Capture the cell that displays the provided text and extract its [x, y] central coordinate. 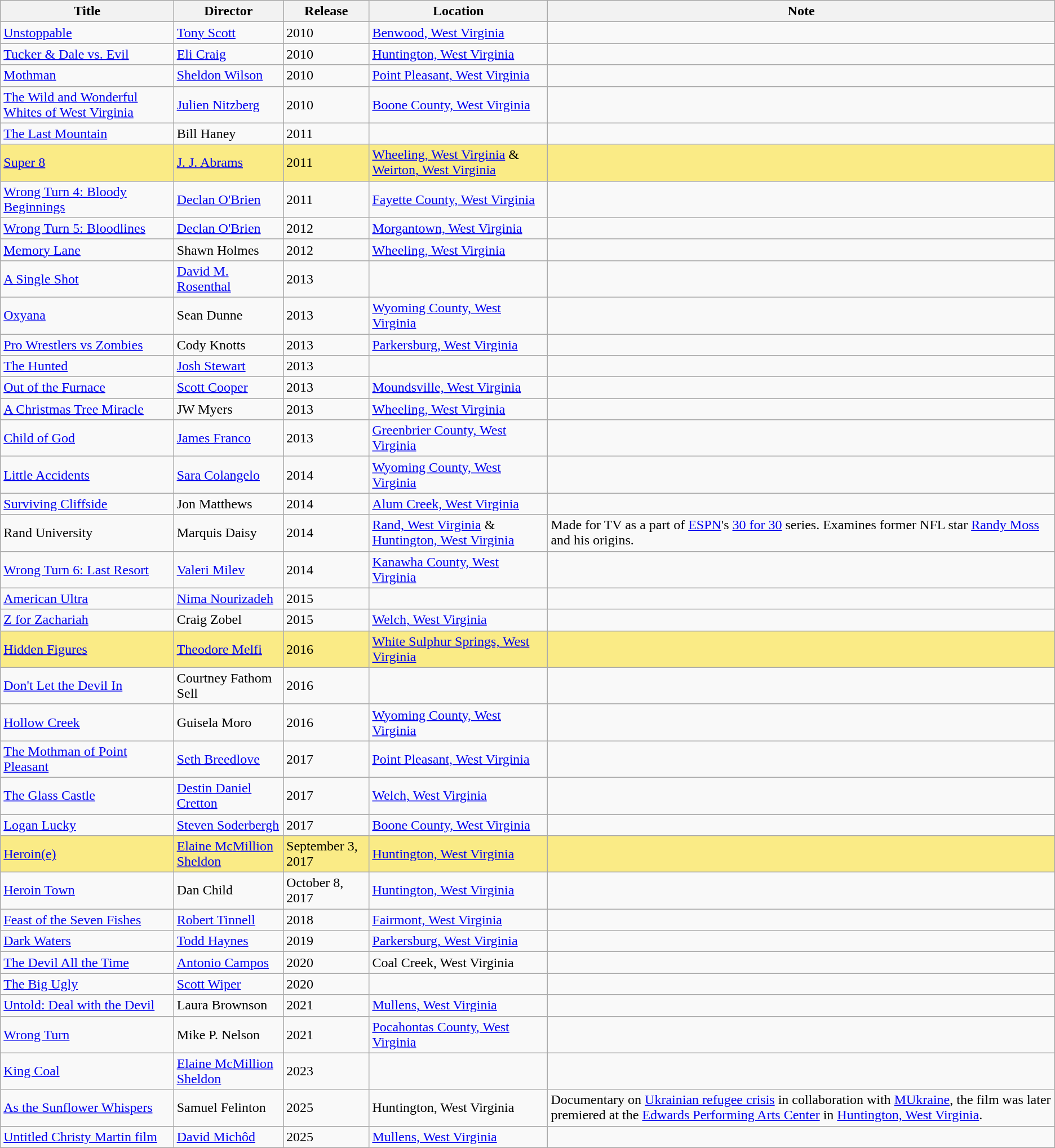
King Coal [87, 1071]
Note [801, 11]
Eli Craig [228, 54]
Oxyana [87, 316]
Seth Breedlove [228, 759]
Robert Tinnell [228, 920]
Tony Scott [228, 33]
Sheldon Wilson [228, 76]
Sara Colangelo [228, 475]
Title [87, 11]
Josh Stewart [228, 366]
David M. Rosenthal [228, 278]
Todd Haynes [228, 941]
The Hunted [87, 366]
Fayette County, West Virginia [459, 200]
Little Accidents [87, 475]
Child of God [87, 438]
Shawn Holmes [228, 250]
Dan Child [228, 890]
Surviving Cliffside [87, 504]
Samuel Felinton [228, 1108]
JW Myers [228, 409]
Wrong Turn 4: Bloody Beginnings [87, 200]
Marquis Daisy [228, 533]
Coal Creek, West Virginia [459, 963]
2023 [326, 1071]
The Big Ugly [87, 984]
September 3, 2017 [326, 854]
Greenbrier County, West Virginia [459, 438]
The Last Mountain [87, 134]
J. J. Abrams [228, 162]
Out of the Furnace [87, 388]
David Michôd [228, 1137]
Craig Zobel [228, 620]
Director [228, 11]
Sean Dunne [228, 316]
Rand, West Virginia & Huntington, West Virginia [459, 533]
Scott Wiper [228, 984]
The Wild and Wonderful Whites of West Virginia [87, 105]
Wrong Turn 5: Bloodlines [87, 228]
Made for TV as a part of ESPN's 30 for 30 series. Examines former NFL star Randy Moss and his origins. [801, 533]
Bill Haney [228, 134]
Theodore Melfi [228, 649]
Super 8 [87, 162]
Pro Wrestlers vs Zombies [87, 344]
Scott Cooper [228, 388]
As the Sunflower Whispers [87, 1108]
Wheeling, West Virginia & Weirton, West Virginia [459, 162]
Jon Matthews [228, 504]
Location [459, 11]
Benwood, West Virginia [459, 33]
Guisela Moro [228, 723]
The Glass Castle [87, 796]
Laura Brownson [228, 1005]
Release [326, 11]
2019 [326, 941]
Rand University [87, 533]
Unstoppable [87, 33]
White Sulphur Springs, West Virginia [459, 649]
Logan Lucky [87, 825]
Valeri Milev [228, 569]
October 8, 2017 [326, 890]
Destin Daniel Cretton [228, 796]
Feast of the Seven Fishes [87, 920]
Don't Let the Devil In [87, 685]
Cody Knotts [228, 344]
Fairmont, West Virginia [459, 920]
Tucker & Dale vs. Evil [87, 54]
The Devil All the Time [87, 963]
Moundsville, West Virginia [459, 388]
Julien Nitzberg [228, 105]
Memory Lane [87, 250]
Alum Creek, West Virginia [459, 504]
Nima Nourizadeh [228, 599]
A Christmas Tree Miracle [87, 409]
Hollow Creek [87, 723]
Hidden Figures [87, 649]
Untitled Christy Martin film [87, 1137]
A Single Shot [87, 278]
Heroin Town [87, 890]
James Franco [228, 438]
Morgantown, West Virginia [459, 228]
Dark Waters [87, 941]
Mike P. Nelson [228, 1035]
Wrong Turn [87, 1035]
Courtney Fathom Sell [228, 685]
2018 [326, 920]
Wrong Turn 6: Last Resort [87, 569]
Heroin(e) [87, 854]
Z for Zachariah [87, 620]
The Mothman of Point Pleasant [87, 759]
American Ultra [87, 599]
Untold: Deal with the Devil [87, 1005]
Mothman [87, 76]
Kanawha County, West Virginia [459, 569]
Steven Soderbergh [228, 825]
Pocahontas County, West Virginia [459, 1035]
Antonio Campos [228, 963]
